Output the (x, y) coordinate of the center of the cell containing the given text.  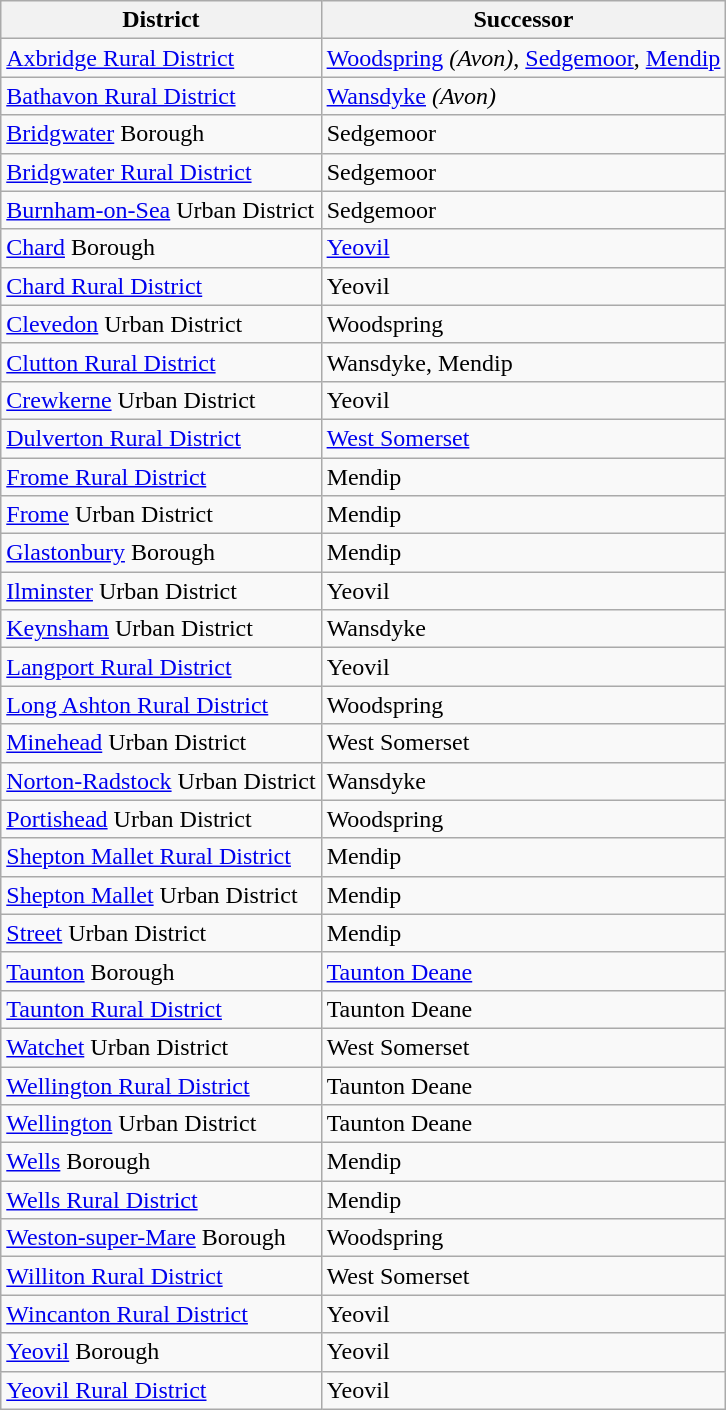
Taunton Rural District (161, 1009)
Wansdyke, Mendip (524, 362)
Bathavon Rural District (161, 96)
Shepton Mallet Rural District (161, 857)
Shepton Mallet Urban District (161, 895)
Clutton Rural District (161, 362)
Weston-super-Mare Borough (161, 1238)
Frome Urban District (161, 515)
Wells Rural District (161, 1200)
Williton Rural District (161, 1276)
Woodspring (Avon), Sedgemoor, Mendip (524, 58)
Portishead Urban District (161, 819)
Ilminster Urban District (161, 591)
Norton-Radstock Urban District (161, 781)
Crewkerne Urban District (161, 400)
Dulverton Rural District (161, 438)
Wansdyke (Avon) (524, 96)
Street Urban District (161, 933)
Bridgwater Borough (161, 134)
District (161, 20)
Successor (524, 20)
Yeovil Rural District (161, 1390)
Chard Rural District (161, 286)
Minehead Urban District (161, 743)
Burnham-on-Sea Urban District (161, 210)
Axbridge Rural District (161, 58)
Wincanton Rural District (161, 1314)
Glastonbury Borough (161, 553)
Watchet Urban District (161, 1047)
Frome Rural District (161, 477)
Long Ashton Rural District (161, 705)
Wellington Rural District (161, 1085)
Bridgwater Rural District (161, 172)
Chard Borough (161, 248)
Clevedon Urban District (161, 324)
Wellington Urban District (161, 1124)
Wells Borough (161, 1162)
Yeovil Borough (161, 1352)
Taunton Borough (161, 971)
Keynsham Urban District (161, 629)
Langport Rural District (161, 667)
